Identify which cell holds the provided text, then report its [x, y] central coordinate. 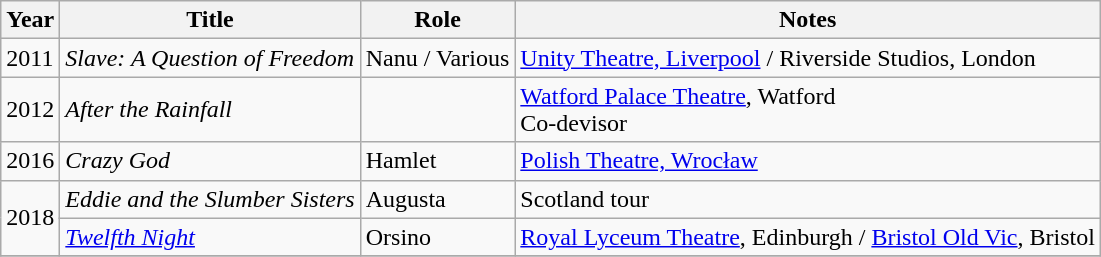
Slave: A Question of Freedom [210, 58]
2016 [30, 161]
Royal Lyceum Theatre, Edinburgh / Bristol Old Vic, Bristol [808, 237]
Scotland tour [808, 199]
Notes [808, 20]
2012 [30, 110]
Watford Palace Theatre, WatfordCo-devisor [808, 110]
Eddie and the Slumber Sisters [210, 199]
Unity Theatre, Liverpool / Riverside Studios, London [808, 58]
2018 [30, 218]
Crazy God [210, 161]
Augusta [438, 199]
Twelfth Night [210, 237]
Orsino [438, 237]
Polish Theatre, Wrocław [808, 161]
Hamlet [438, 161]
After the Rainfall [210, 110]
Title [210, 20]
Year [30, 20]
2011 [30, 58]
Role [438, 20]
Nanu / Various [438, 58]
